Identify which cell holds the provided text, then report its [x, y] central coordinate. 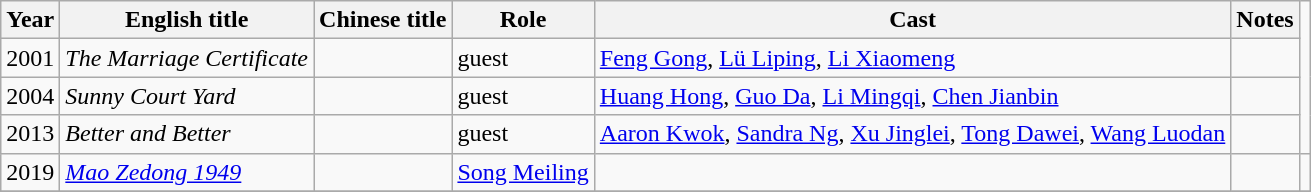
Sunny Court Yard [187, 96]
2013 [30, 134]
Mao Zedong 1949 [187, 172]
Chinese title [383, 20]
2019 [30, 172]
Role [523, 20]
Cast [912, 20]
Notes [1265, 20]
English title [187, 20]
Aaron Kwok, Sandra Ng, Xu Jinglei, Tong Dawei, Wang Luodan [912, 134]
Better and Better [187, 134]
2004 [30, 96]
2001 [30, 58]
Year [30, 20]
Huang Hong, Guo Da, Li Mingqi, Chen Jianbin [912, 96]
Feng Gong, Lü Liping, Li Xiaomeng [912, 58]
The Marriage Certificate [187, 58]
Song Meiling [523, 172]
